Pinpoint the cell where the given text exists, returning its [x, y] midpoint coordinate. 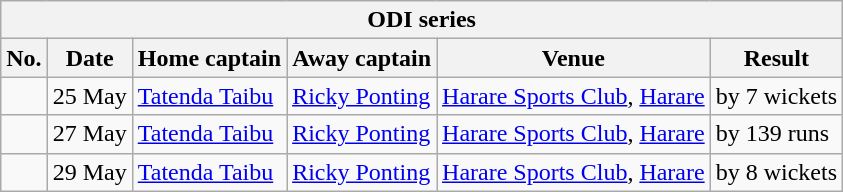
ODI series [422, 20]
25 May [90, 96]
27 May [90, 134]
Away captain [362, 58]
29 May [90, 172]
Home captain [209, 58]
Date [90, 58]
by 139 runs [776, 134]
No. [24, 58]
Venue [574, 58]
Result [776, 58]
by 8 wickets [776, 172]
by 7 wickets [776, 96]
